Detect which cell encompasses the target text, then output its (X, Y) center coordinate. 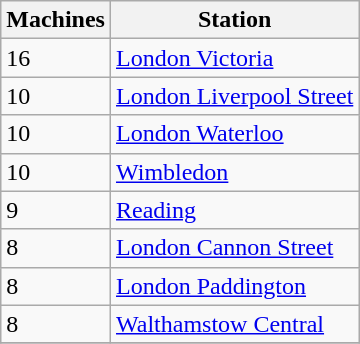
Station (234, 20)
Reading (234, 210)
London Victoria (234, 58)
Walthamstow Central (234, 324)
London Waterloo (234, 134)
16 (56, 58)
London Cannon Street (234, 248)
Machines (56, 20)
London Liverpool Street (234, 96)
London Paddington (234, 286)
Wimbledon (234, 172)
9 (56, 210)
